Return the (X, Y) coordinate for the center point of the cell that contains the specified text.  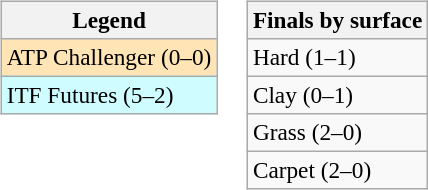
Hard (1–1) (337, 57)
ITF Futures (5–2) (108, 95)
Carpet (2–0) (337, 171)
Grass (2–0) (337, 133)
Legend (108, 20)
Clay (0–1) (337, 95)
ATP Challenger (0–0) (108, 57)
Finals by surface (337, 20)
